Return the [x, y] coordinate for the center point of the cell that contains the specified text.  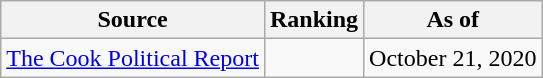
Ranking [314, 20]
Source [133, 20]
The Cook Political Report [133, 58]
October 21, 2020 [453, 58]
As of [453, 20]
